Pinpoint the cell where the given text exists, returning its (x, y) midpoint coordinate. 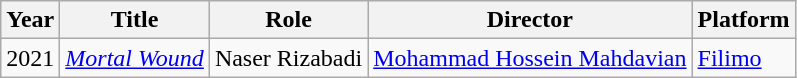
Mohammad Hossein Mahdavian (530, 58)
Filimo (744, 58)
Mortal Wound (135, 58)
2021 (30, 58)
Platform (744, 20)
Year (30, 20)
Naser Rizabadi (288, 58)
Title (135, 20)
Director (530, 20)
Role (288, 20)
